Pinpoint the cell where the given text exists, returning its (x, y) midpoint coordinate. 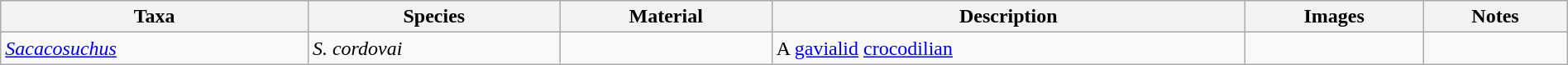
Material (666, 17)
Sacacosuchus (155, 48)
Description (1008, 17)
Notes (1495, 17)
Images (1333, 17)
A gavialid crocodilian (1008, 48)
Taxa (155, 17)
Species (433, 17)
S. cordovai (433, 48)
